For the text-containing cell, return its midpoint in (X, Y) coordinate format. 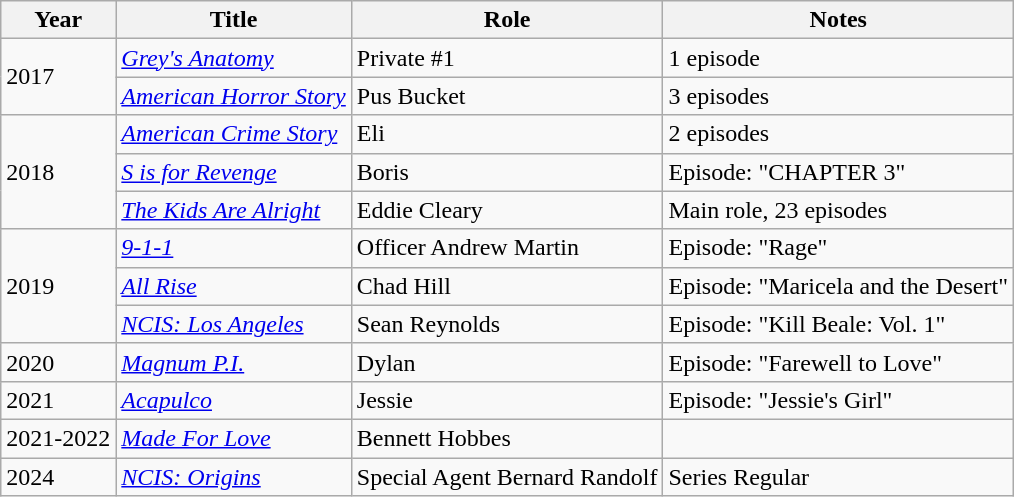
3 episodes (838, 96)
2017 (58, 77)
Eddie Cleary (507, 210)
Episode: "Maricela and the Desert" (838, 286)
NCIS: Los Angeles (234, 324)
Acapulco (234, 400)
Bennett Hobbes (507, 438)
Title (234, 20)
American Crime Story (234, 134)
S is for Revenge (234, 172)
Dylan (507, 362)
Special Agent Bernard Randolf (507, 477)
Episode: "Farewell to Love" (838, 362)
2020 (58, 362)
2021 (58, 400)
Main role, 23 episodes (838, 210)
Episode: "CHAPTER 3" (838, 172)
2021-2022 (58, 438)
2018 (58, 172)
Notes (838, 20)
The Kids Are Alright (234, 210)
Grey's Anatomy (234, 58)
Magnum P.I. (234, 362)
Series Regular (838, 477)
Episode: "Rage" (838, 248)
Boris (507, 172)
Private #1 (507, 58)
9-1-1 (234, 248)
2024 (58, 477)
Jessie (507, 400)
American Horror Story (234, 96)
1 episode (838, 58)
Role (507, 20)
Chad Hill (507, 286)
All Rise (234, 286)
Sean Reynolds (507, 324)
NCIS: Origins (234, 477)
Officer Andrew Martin (507, 248)
2 episodes (838, 134)
Episode: "Kill Beale: Vol. 1" (838, 324)
2019 (58, 286)
Pus Bucket (507, 96)
Eli (507, 134)
Made For Love (234, 438)
Year (58, 20)
Episode: "Jessie's Girl" (838, 400)
